Scan for the cell matching the given text and deliver its (x, y) coordinate at center. 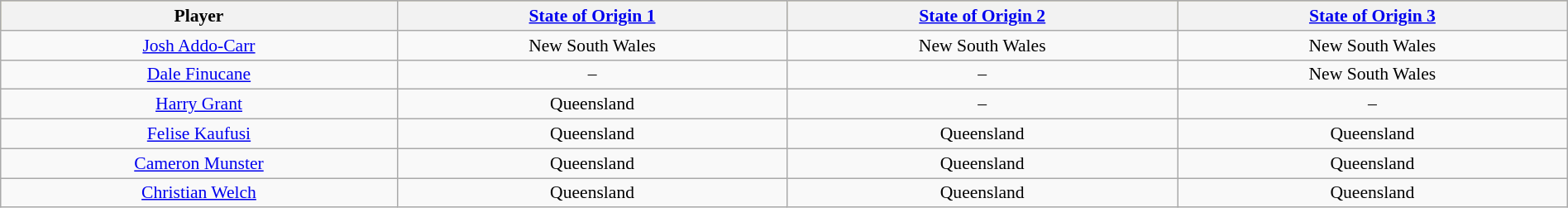
Cameron Munster (198, 163)
Josh Addo-Carr (198, 46)
State of Origin 3 (1373, 16)
State of Origin 2 (982, 16)
Harry Grant (198, 104)
Dale Finucane (198, 75)
Christian Welch (198, 193)
Player (198, 16)
State of Origin 1 (592, 16)
Felise Kaufusi (198, 134)
